Return [X, Y] of the center of cell containing provided text 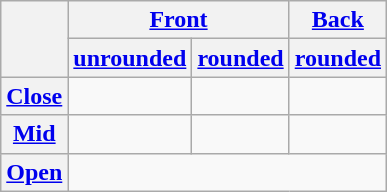
Front [178, 20]
Close [34, 96]
Back [338, 20]
Mid [34, 134]
unrounded [130, 58]
Open [34, 172]
